Find where the given text appears and provide that cell's center as [X, Y] coordinate. 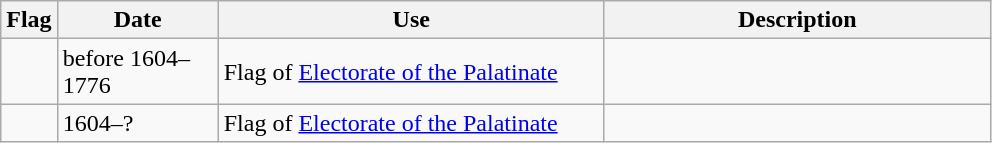
Description [797, 20]
1604–? [138, 123]
Use [411, 20]
Flag [29, 20]
Date [138, 20]
before 1604–1776 [138, 72]
